From the cell containing the given text, extract its center point as (x, y) coordinate. 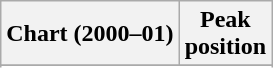
Peakposition (225, 34)
Chart (2000–01) (90, 34)
